Provide the [X, Y] coordinate of the cell's center where the given text is located.  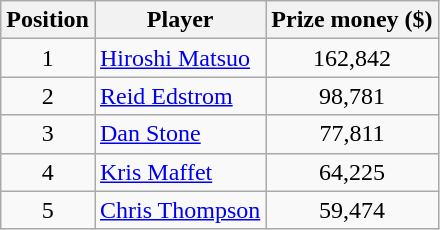
Prize money ($) [352, 20]
162,842 [352, 58]
5 [48, 210]
Kris Maffet [180, 172]
64,225 [352, 172]
2 [48, 96]
3 [48, 134]
Reid Edstrom [180, 96]
1 [48, 58]
Chris Thompson [180, 210]
Position [48, 20]
4 [48, 172]
Hiroshi Matsuo [180, 58]
Dan Stone [180, 134]
98,781 [352, 96]
77,811 [352, 134]
Player [180, 20]
59,474 [352, 210]
